Output the (X, Y) coordinate of the center of the cell containing the given text.  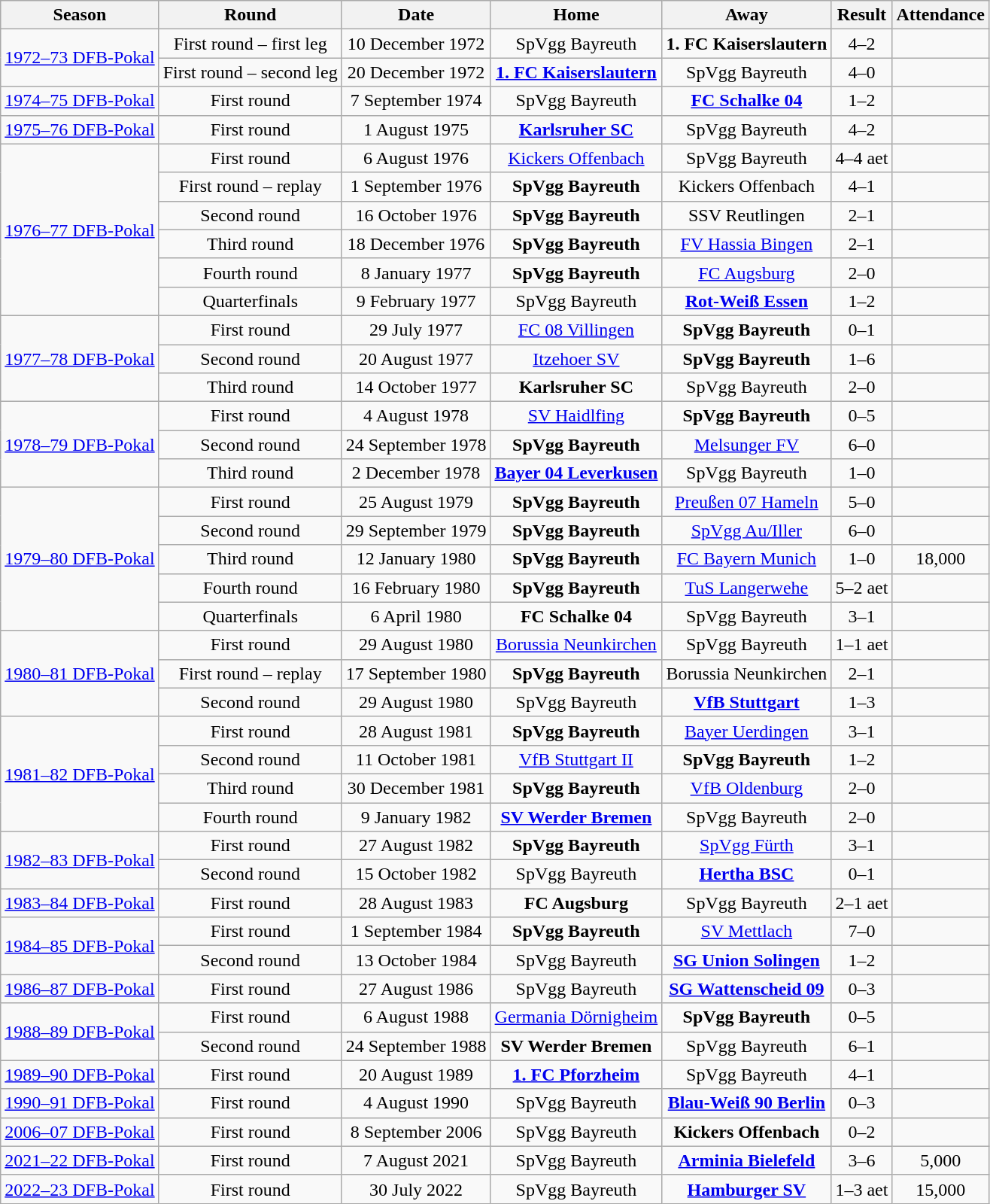
13 October 1984 (416, 960)
18,000 (940, 559)
1979–80 DFB-Pokal (80, 559)
5–2 aet (862, 588)
VfB Stuttgart II (576, 759)
6 August 1988 (416, 1017)
1–3 aet (862, 1189)
2022–23 DFB-Pokal (80, 1189)
28 August 1981 (416, 731)
7 September 1974 (416, 101)
Home (576, 15)
Arminia Bielefeld (746, 1160)
First round – first leg (250, 44)
1976–77 DFB-Pokal (80, 230)
1982–83 DFB-Pokal (80, 860)
5–0 (862, 502)
2021–22 DFB-Pokal (80, 1160)
29 July 1977 (416, 330)
1 September 1984 (416, 932)
Attendance (940, 15)
12 January 1980 (416, 559)
30 July 2022 (416, 1189)
SSV Reutlingen (746, 215)
1974–75 DFB-Pokal (80, 101)
SpVgg Au/Iller (746, 531)
1989–90 DFB-Pokal (80, 1075)
1990–91 DFB-Pokal (80, 1103)
Bayer Uerdingen (746, 731)
2006–07 DFB-Pokal (80, 1132)
20 August 1977 (416, 359)
8 September 2006 (416, 1132)
2–1 aet (862, 903)
1 September 1976 (416, 187)
Melsunger FV (746, 445)
SpVgg Fürth (746, 846)
7–0 (862, 932)
1977–78 DFB-Pokal (80, 358)
7 August 2021 (416, 1160)
Rot-Weiß Essen (746, 301)
15 October 1982 (416, 874)
SG Union Solingen (746, 960)
1988–89 DFB-Pokal (80, 1032)
SG Wattenscheid 09 (746, 989)
4–0 (862, 72)
2 December 1978 (416, 473)
6–1 (862, 1046)
6 August 1976 (416, 158)
14 October 1977 (416, 388)
30 December 1981 (416, 788)
1983–84 DFB-Pokal (80, 903)
Bayer 04 Leverkusen (576, 473)
1972–73 DFB-Pokal (80, 58)
3–6 (862, 1160)
SV Haidlfing (576, 416)
24 September 1988 (416, 1046)
Hertha BSC (746, 874)
Preußen 07 Hameln (746, 502)
20 December 1972 (416, 72)
Date (416, 15)
27 August 1986 (416, 989)
4 August 1978 (416, 416)
4 August 1990 (416, 1103)
Result (862, 15)
1986–87 DFB-Pokal (80, 989)
Germania Dörnigheim (576, 1017)
29 September 1979 (416, 531)
16 February 1980 (416, 588)
17 September 1980 (416, 673)
FV Hassia Bingen (746, 244)
Hamburger SV (746, 1189)
20 August 1989 (416, 1075)
24 September 1978 (416, 445)
Away (746, 15)
1–6 (862, 359)
27 August 1982 (416, 846)
1–1 aet (862, 645)
VfB Stuttgart (746, 702)
Season (80, 15)
1–3 (862, 702)
28 August 1983 (416, 903)
Itzehoer SV (576, 359)
FC 08 Villingen (576, 330)
Blau-Weiß 90 Berlin (746, 1103)
SV Mettlach (746, 932)
FC Bayern Munich (746, 559)
9 February 1977 (416, 301)
10 December 1972 (416, 44)
5,000 (940, 1160)
TuS Langerwehe (746, 588)
25 August 1979 (416, 502)
VfB Oldenburg (746, 788)
1984–85 DFB-Pokal (80, 946)
1 August 1975 (416, 129)
First round – second leg (250, 72)
4–4 aet (862, 158)
1975–76 DFB-Pokal (80, 129)
8 January 1977 (416, 272)
1980–81 DFB-Pokal (80, 673)
9 January 1982 (416, 816)
6 April 1980 (416, 616)
11 October 1981 (416, 759)
16 October 1976 (416, 215)
0–2 (862, 1132)
18 December 1976 (416, 244)
1981–82 DFB-Pokal (80, 774)
1. FC Pforzheim (576, 1075)
1978–79 DFB-Pokal (80, 445)
Round (250, 15)
15,000 (940, 1189)
